Find where the given text appears and provide that cell's center as (X, Y) coordinate. 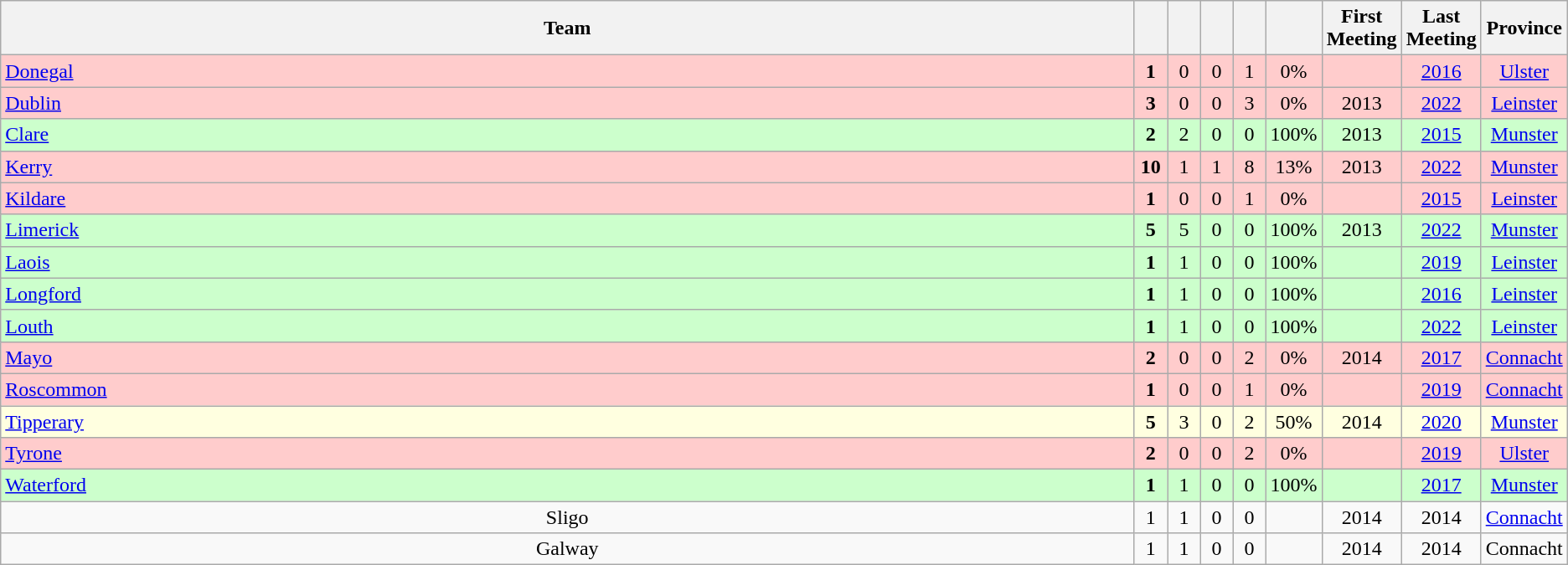
Kildare (568, 198)
Province (1524, 28)
Tyrone (568, 454)
First Meeting (1362, 28)
10 (1151, 167)
Kerry (568, 167)
13% (1293, 167)
Waterford (568, 485)
Donegal (568, 71)
Sligo (568, 517)
Tipperary (568, 421)
Clare (568, 135)
Louth (568, 326)
Limerick (568, 230)
8 (1250, 167)
50% (1293, 421)
Galway (568, 549)
Mayo (568, 357)
Team (568, 28)
2020 (1441, 421)
Laois (568, 262)
Longford (568, 294)
Last Meeting (1441, 28)
Roscommon (568, 389)
Dublin (568, 103)
